Search for the cell housing the specified text and yield its (x, y) center coordinate. 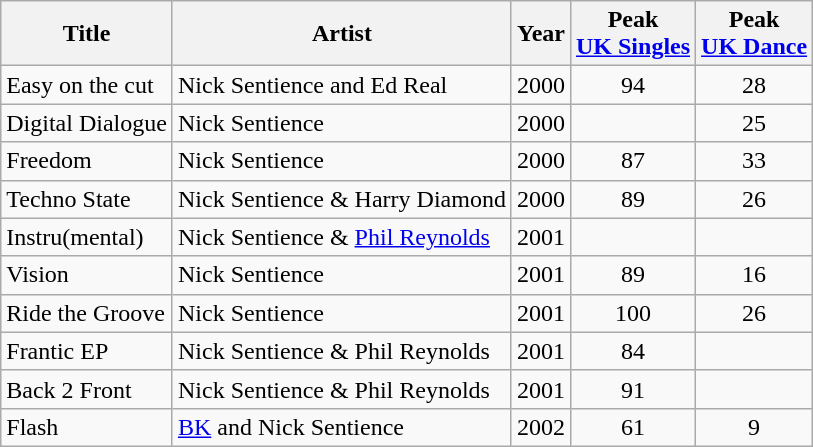
2002 (540, 427)
61 (632, 427)
Frantic EP (87, 351)
Title (87, 34)
BK and Nick Sentience (342, 427)
Freedom (87, 161)
91 (632, 389)
Vision (87, 275)
Digital Dialogue (87, 123)
33 (754, 161)
Nick Sentience & Harry Diamond (342, 199)
Peak UK Singles (632, 34)
87 (632, 161)
Nick Sentience and Ed Real (342, 85)
Easy on the cut (87, 85)
Techno State (87, 199)
100 (632, 313)
9 (754, 427)
94 (632, 85)
Artist (342, 34)
Peak UK Dance (754, 34)
84 (632, 351)
28 (754, 85)
Ride the Groove (87, 313)
16 (754, 275)
Instru(mental) (87, 237)
25 (754, 123)
Year (540, 34)
Flash (87, 427)
Back 2 Front (87, 389)
